Return the (x, y) coordinate for the center point of the cell that contains the specified text.  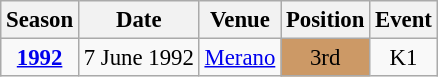
Position (326, 20)
Event (404, 20)
3rd (326, 58)
Season (40, 20)
K1 (404, 58)
Merano (240, 58)
1992 (40, 58)
Date (138, 20)
Venue (240, 20)
7 June 1992 (138, 58)
